Pinpoint the cell where the given text exists, returning its [x, y] midpoint coordinate. 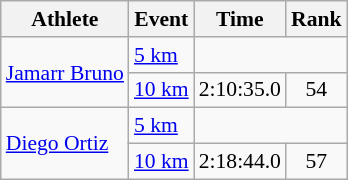
Rank [316, 19]
2:18:44.0 [240, 162]
54 [316, 90]
Time [240, 19]
Event [162, 19]
Jamarr Bruno [65, 72]
Athlete [65, 19]
57 [316, 162]
2:10:35.0 [240, 90]
Diego Ortiz [65, 144]
